Identify which cell holds the provided text, then report its [x, y] central coordinate. 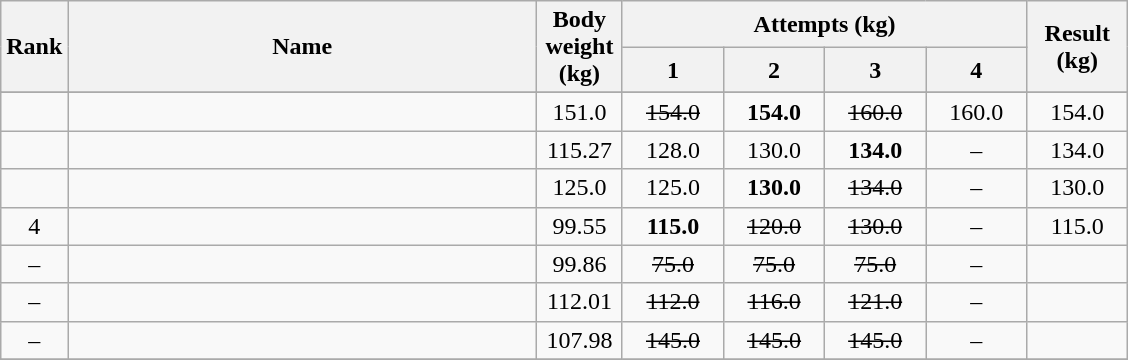
116.0 [774, 302]
3 [876, 70]
121.0 [876, 302]
1 [672, 70]
Name [302, 47]
112.0 [672, 302]
115.27 [579, 150]
120.0 [774, 226]
107.98 [579, 340]
112.01 [579, 302]
Attempts (kg) [824, 24]
151.0 [579, 112]
99.86 [579, 264]
Body weight (kg) [579, 47]
Rank [34, 47]
128.0 [672, 150]
Result (kg) [1078, 47]
99.55 [579, 226]
2 [774, 70]
